Provide the (x, y) coordinate of the cell's center where the given text is located.  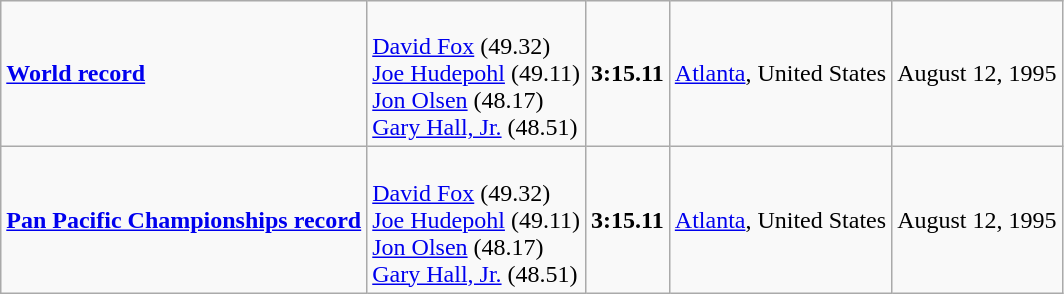
David Fox (49.32)Joe Hudepohl (49.11)Jon Olsen (48.17)Gary Hall, Jr. (48.51) (476, 220)
World record (184, 74)
David Fox (49.32) Joe Hudepohl (49.11)Jon Olsen (48.17)Gary Hall, Jr. (48.51) (476, 74)
Pan Pacific Championships record (184, 220)
